Capture the cell that displays the provided text and extract its [x, y] central coordinate. 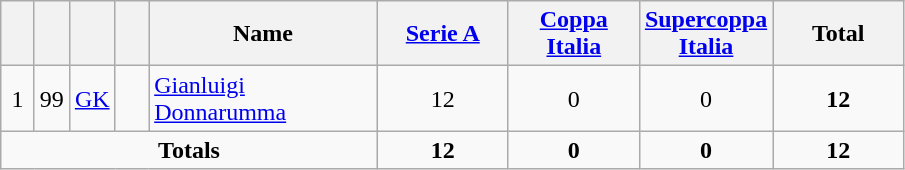
Name [264, 34]
Total [838, 34]
1 [18, 98]
Gianluigi Donnarumma [264, 98]
Supercoppa Italia [706, 34]
GK [92, 98]
Serie A [442, 34]
Coppa Italia [574, 34]
99 [52, 98]
Totals [189, 150]
